Search for the cell housing the specified text and yield its (X, Y) center coordinate. 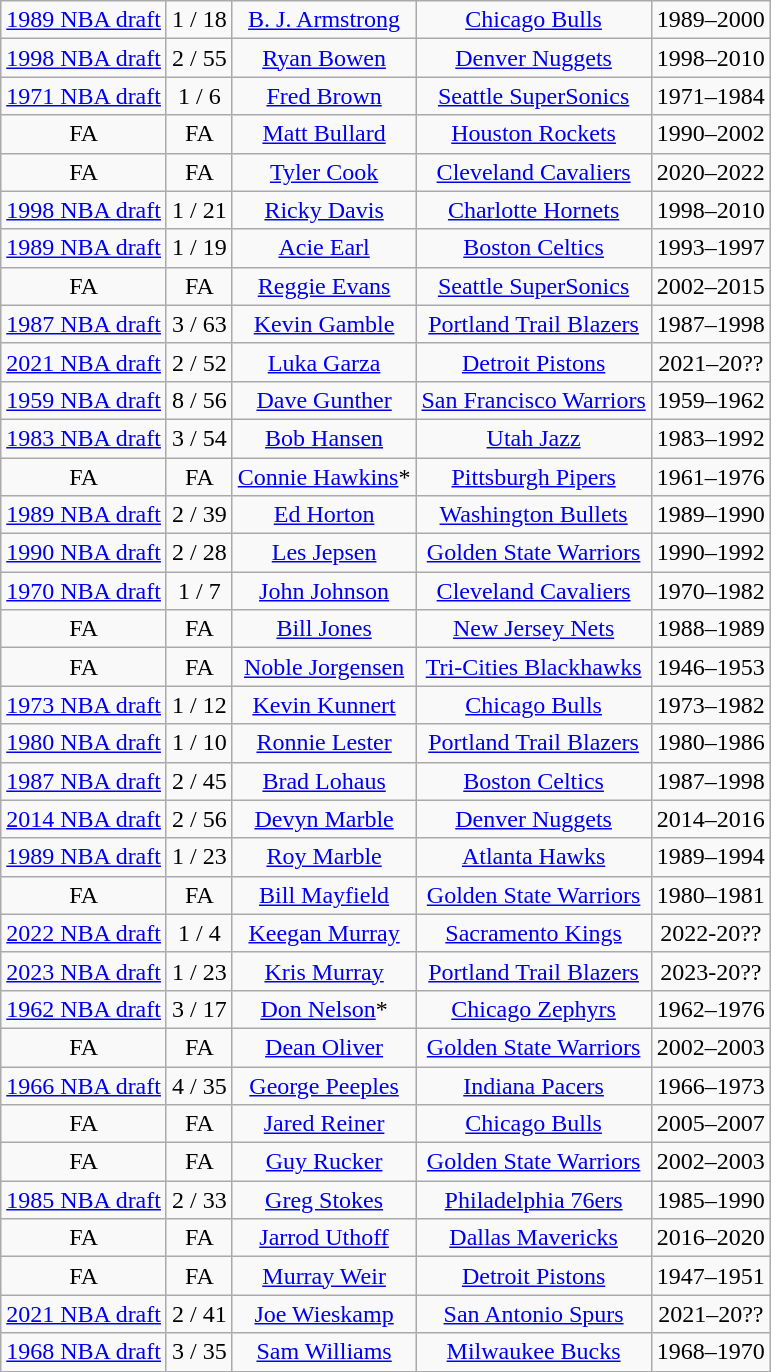
1973–1982 (710, 705)
Fred Brown (324, 96)
1980–1986 (710, 743)
1971 NBA draft (84, 96)
Luka Garza (324, 362)
Greg Stokes (324, 1200)
1961–1976 (710, 477)
Roy Marble (324, 857)
Dallas Mavericks (534, 1238)
3 / 17 (199, 1009)
Tyler Cook (324, 172)
2 / 39 (199, 515)
1 / 19 (199, 248)
2020–2022 (710, 172)
Ricky Davis (324, 210)
1966–1973 (710, 1085)
Atlanta Hawks (534, 857)
New Jersey Nets (534, 629)
2002–2015 (710, 286)
1 / 12 (199, 705)
Noble Jorgensen (324, 667)
John Johnson (324, 591)
2022-20?? (710, 933)
B. J. Armstrong (324, 20)
1 / 6 (199, 96)
1985–1990 (710, 1200)
Acie Earl (324, 248)
1970 NBA draft (84, 591)
2 / 41 (199, 1314)
2016–2020 (710, 1238)
Guy Rucker (324, 1162)
Dave Gunther (324, 400)
2023-20?? (710, 971)
3 / 63 (199, 324)
1968 NBA draft (84, 1352)
Ryan Bowen (324, 58)
1966 NBA draft (84, 1085)
1989–1990 (710, 515)
2 / 55 (199, 58)
Jarrod Uthoff (324, 1238)
1 / 21 (199, 210)
1962 NBA draft (84, 1009)
Connie Hawkins* (324, 477)
Sacramento Kings (534, 933)
1980 NBA draft (84, 743)
Bill Mayfield (324, 895)
1989–2000 (710, 20)
1962–1976 (710, 1009)
1947–1951 (710, 1276)
Brad Lohaus (324, 781)
1959–1962 (710, 400)
Dean Oliver (324, 1047)
Devyn Marble (324, 819)
1980–1981 (710, 895)
2022 NBA draft (84, 933)
2023 NBA draft (84, 971)
1990–2002 (710, 134)
2 / 52 (199, 362)
Joe Wieskamp (324, 1314)
1983 NBA draft (84, 438)
2 / 56 (199, 819)
San Antonio Spurs (534, 1314)
1968–1970 (710, 1352)
2014 NBA draft (84, 819)
Chicago Zephyrs (534, 1009)
1993–1997 (710, 248)
1 / 18 (199, 20)
Kevin Kunnert (324, 705)
1 / 4 (199, 933)
Bob Hansen (324, 438)
Ed Horton (324, 515)
2 / 28 (199, 553)
1 / 7 (199, 591)
Kris Murray (324, 971)
Matt Bullard (324, 134)
Kevin Gamble (324, 324)
Washington Bullets (534, 515)
4 / 35 (199, 1085)
1959 NBA draft (84, 400)
1946–1953 (710, 667)
1970–1982 (710, 591)
George Peeples (324, 1085)
Murray Weir (324, 1276)
Philadelphia 76ers (534, 1200)
Jared Reiner (324, 1124)
Keegan Murray (324, 933)
1989–1994 (710, 857)
Les Jepsen (324, 553)
Bill Jones (324, 629)
Indiana Pacers (534, 1085)
1990–1992 (710, 553)
1 / 10 (199, 743)
2005–2007 (710, 1124)
Ronnie Lester (324, 743)
2 / 45 (199, 781)
Pittsburgh Pipers (534, 477)
8 / 56 (199, 400)
Charlotte Hornets (534, 210)
Milwaukee Bucks (534, 1352)
Don Nelson* (324, 1009)
3 / 54 (199, 438)
1973 NBA draft (84, 705)
2 / 33 (199, 1200)
San Francisco Warriors (534, 400)
Reggie Evans (324, 286)
1985 NBA draft (84, 1200)
1990 NBA draft (84, 553)
Houston Rockets (534, 134)
1988–1989 (710, 629)
1983–1992 (710, 438)
Sam Williams (324, 1352)
1971–1984 (710, 96)
2014–2016 (710, 819)
Utah Jazz (534, 438)
Tri-Cities Blackhawks (534, 667)
3 / 35 (199, 1352)
